Scan for the cell matching the given text and deliver its (X, Y) coordinate at center. 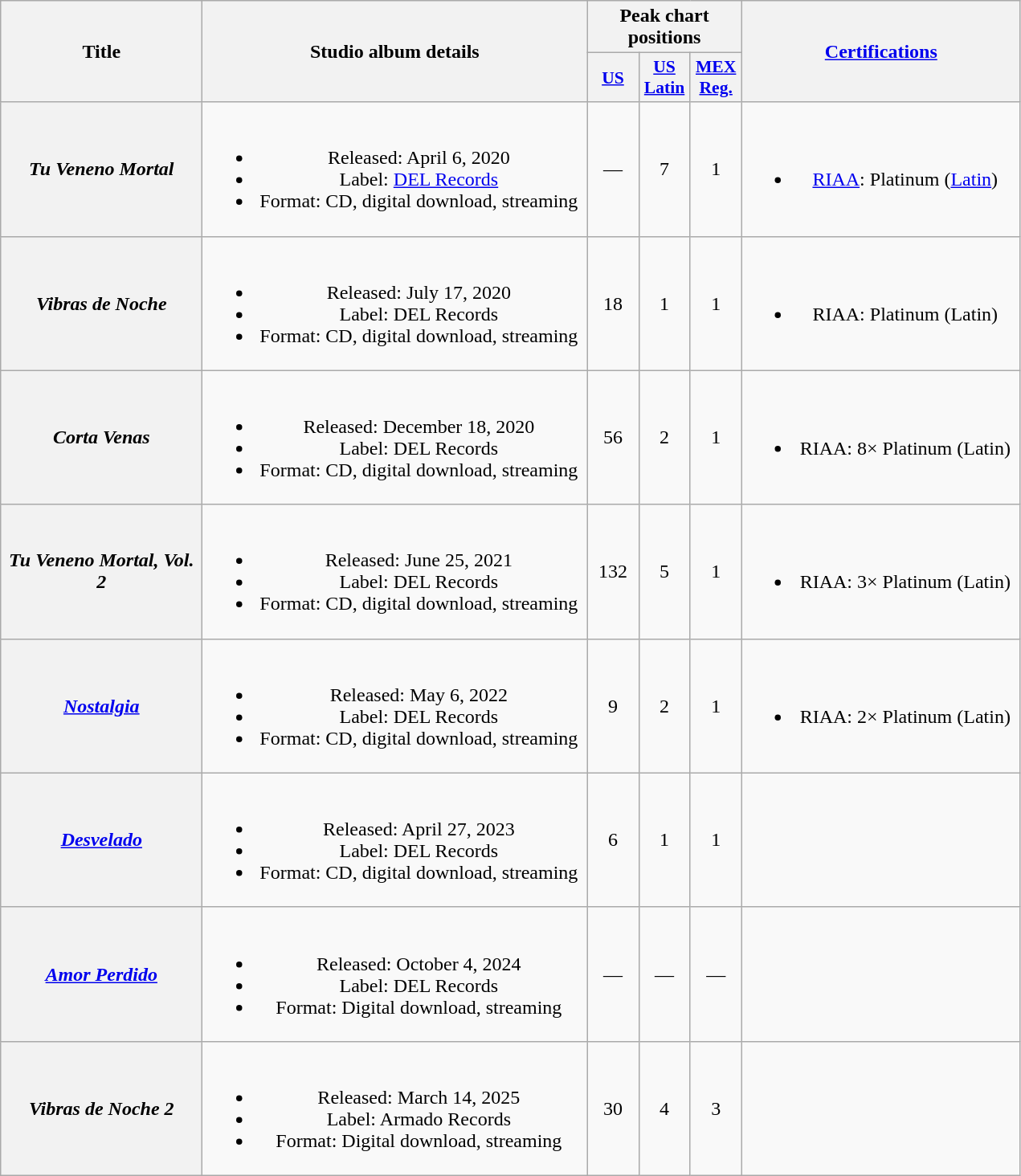
30 (613, 1109)
3 (716, 1109)
RIAA: 2× Platinum (Latin) (880, 705)
Title (101, 51)
Amor Perdido (101, 974)
MEXReg. (716, 77)
Released: October 4, 2024Label: DEL RecordsFormat: Digital download, streaming (395, 974)
4 (664, 1109)
Corta Venas (101, 437)
5 (664, 572)
Released: July 17, 2020Label: DEL RecordsFormat: CD, digital download, streaming (395, 304)
Released: June 25, 2021Label: DEL RecordsFormat: CD, digital download, streaming (395, 572)
Released: April 27, 2023Label: DEL RecordsFormat: CD, digital download, streaming (395, 840)
RIAA: 8× Platinum (Latin) (880, 437)
Released: March 14, 2025Label: Armado RecordsFormat: Digital download, streaming (395, 1109)
Desvelado (101, 840)
9 (613, 705)
6 (613, 840)
Released: December 18, 2020Label: DEL RecordsFormat: CD, digital download, streaming (395, 437)
Vibras de Noche (101, 304)
Tu Veneno Mortal (101, 169)
USLatin (664, 77)
RIAA: 3× Platinum (Latin) (880, 572)
Released: April 6, 2020Label: DEL RecordsFormat: CD, digital download, streaming (395, 169)
Studio album details (395, 51)
Vibras de Noche 2 (101, 1109)
132 (613, 572)
7 (664, 169)
Peak chart positions (664, 27)
US (613, 77)
56 (613, 437)
Certifications (880, 51)
Tu Veneno Mortal, Vol. 2 (101, 572)
Released: May 6, 2022Label: DEL RecordsFormat: CD, digital download, streaming (395, 705)
18 (613, 304)
Nostalgia (101, 705)
